Provide the [X, Y] coordinate of the cell's center where the given text is located.  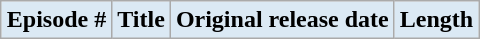
Title [142, 20]
Length [436, 20]
Episode # [56, 20]
Original release date [282, 20]
